Identify which cell holds the provided text, then report its [x, y] central coordinate. 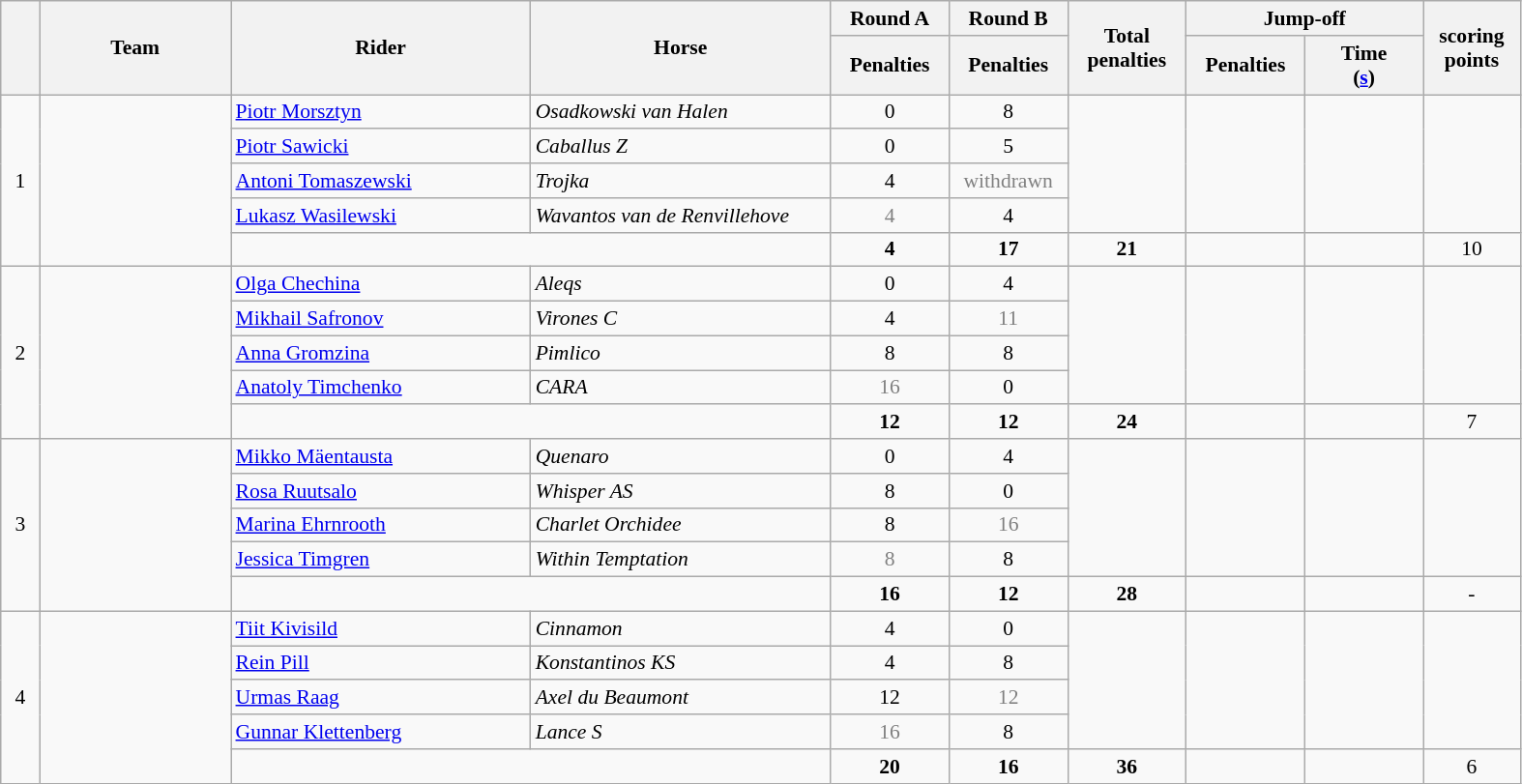
10 [1472, 249]
Antoni Tomaszewski [380, 181]
Quenaro [681, 456]
Urmas Raag [380, 698]
Horse [681, 48]
Piotr Sawicki [380, 147]
Mikko Mäentausta [380, 456]
Osadkowski van Halen [681, 112]
Lance S [681, 732]
Konstantinos KS [681, 663]
3 [20, 525]
Piotr Morsztyn [380, 112]
28 [1127, 595]
11 [1008, 319]
Gunnar Klettenberg [380, 732]
36 [1127, 767]
- [1472, 595]
Rein Pill [380, 663]
Aleqs [681, 284]
Wavantos van de Renvillehove [681, 216]
6 [1472, 767]
Marina Ehrnrooth [380, 525]
7 [1472, 422]
Charlet Orchidee [681, 525]
Anna Gromzina [380, 353]
Round A [890, 18]
Jessica Timgren [380, 560]
Round B [1008, 18]
withdrawn [1008, 181]
CARA [681, 388]
Anatoly Timchenko [380, 388]
Cinnamon [681, 628]
Trojka [681, 181]
Axel du Beaumont [681, 698]
2 [20, 353]
Team [135, 48]
21 [1127, 249]
Tiit Kivisild [380, 628]
Virones C [681, 319]
17 [1008, 249]
5 [1008, 147]
Mikhail Safronov [380, 319]
Pimlico [681, 353]
Lukasz Wasilewski [380, 216]
24 [1127, 422]
Time(s) [1363, 66]
Total penalties [1127, 48]
Within Temptation [681, 560]
Jump-off [1305, 18]
20 [890, 767]
Caballus Z [681, 147]
scoringpoints [1472, 48]
Rosa Ruutsalo [380, 491]
Whisper AS [681, 491]
1 [20, 181]
Rider [380, 48]
Olga Chechina [380, 284]
